Capture the cell that displays the provided text and extract its [x, y] central coordinate. 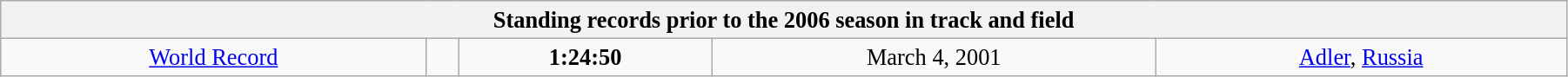
Adler, Russia [1361, 57]
Standing records prior to the 2006 season in track and field [784, 19]
1:24:50 [586, 57]
March 4, 2001 [935, 57]
World Record [214, 57]
